Locate the cell with the specified text and output its [x, y] center coordinate. 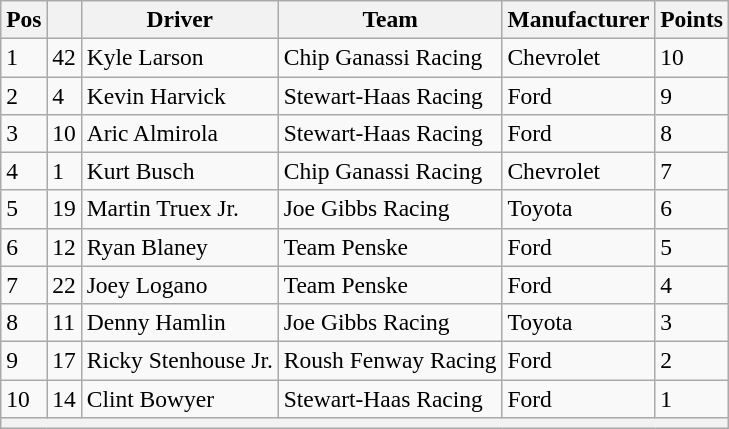
Team [390, 19]
Driver [180, 19]
17 [64, 360]
Aric Almirola [180, 133]
Joey Logano [180, 285]
42 [64, 57]
Kyle Larson [180, 57]
Ryan Blaney [180, 247]
14 [64, 398]
Ricky Stenhouse Jr. [180, 360]
Pos [24, 19]
19 [64, 209]
Points [692, 19]
Martin Truex Jr. [180, 209]
Kevin Harvick [180, 95]
Denny Hamlin [180, 322]
12 [64, 247]
11 [64, 322]
Kurt Busch [180, 171]
Manufacturer [578, 19]
22 [64, 285]
Clint Bowyer [180, 398]
Roush Fenway Racing [390, 360]
